Return [X, Y] of the center of cell containing provided text 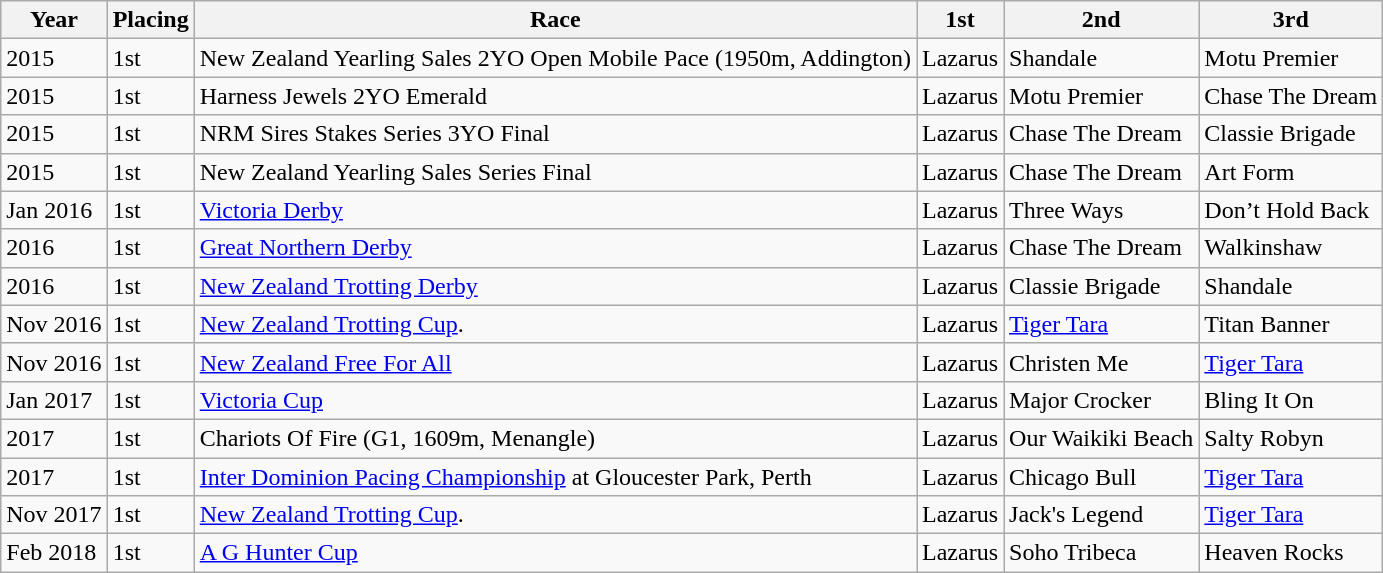
Titan Banner [1291, 324]
Nov 2017 [54, 515]
New Zealand Yearling Sales 2YO Open Mobile Pace (1950m, Addington) [555, 58]
Heaven Rocks [1291, 553]
Don’t Hold Back [1291, 210]
Harness Jewels 2YO Emerald [555, 96]
Salty Robyn [1291, 438]
Placing [150, 20]
Christen Me [1102, 362]
Great Northern Derby [555, 248]
Victoria Derby [555, 210]
Race [555, 20]
Major Crocker [1102, 400]
New Zealand Yearling Sales Series Final [555, 172]
Soho Tribeca [1102, 553]
Walkinshaw [1291, 248]
Victoria Cup [555, 400]
2nd [1102, 20]
3rd [1291, 20]
Chariots Of Fire (G1, 1609m, Menangle) [555, 438]
New Zealand Free For All [555, 362]
A G Hunter Cup [555, 553]
Jan 2016 [54, 210]
Year [54, 20]
Bling It On [1291, 400]
Inter Dominion Pacing Championship at Gloucester Park, Perth [555, 477]
Jan 2017 [54, 400]
Chicago Bull [1102, 477]
Our Waikiki Beach [1102, 438]
NRM Sires Stakes Series 3YO Final [555, 134]
Art Form [1291, 172]
Feb 2018 [54, 553]
New Zealand Trotting Derby [555, 286]
Jack's Legend [1102, 515]
Three Ways [1102, 210]
